From the cell containing the given text, extract its center point as [X, Y] coordinate. 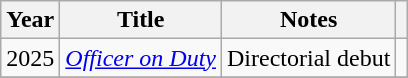
Year [30, 20]
Notes [309, 20]
2025 [30, 58]
Officer on Duty [141, 58]
Title [141, 20]
Directorial debut [309, 58]
